Provide the (X, Y) coordinate of the cell's center where the given text is located.  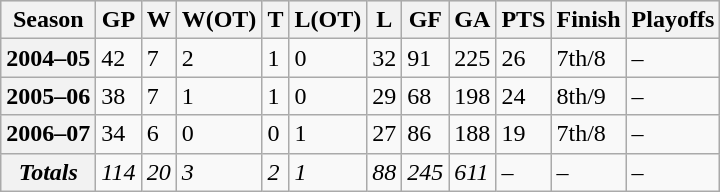
GF (426, 20)
Totals (48, 172)
19 (524, 134)
PTS (524, 20)
6 (158, 134)
Finish (588, 20)
188 (472, 134)
2004–05 (48, 58)
225 (472, 58)
32 (384, 58)
L(OT) (328, 20)
2006–07 (48, 134)
GP (118, 20)
611 (472, 172)
Playoffs (673, 20)
8th/9 (588, 96)
Season (48, 20)
W (158, 20)
198 (472, 96)
20 (158, 172)
T (276, 20)
91 (426, 58)
34 (118, 134)
68 (426, 96)
42 (118, 58)
38 (118, 96)
245 (426, 172)
24 (524, 96)
86 (426, 134)
27 (384, 134)
2005–06 (48, 96)
29 (384, 96)
88 (384, 172)
114 (118, 172)
L (384, 20)
26 (524, 58)
W(OT) (219, 20)
3 (219, 172)
GA (472, 20)
